For the text-containing cell, return its midpoint in (X, Y) coordinate format. 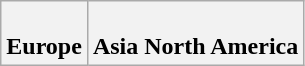
Asia North America (195, 34)
Europe (44, 34)
